Return the (x, y) coordinate for the center point of the cell that contains the specified text.  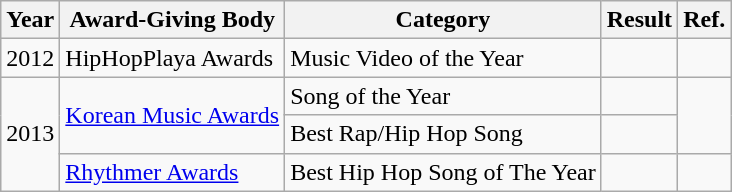
Category (444, 20)
2012 (30, 58)
Best Hip Hop Song of The Year (444, 172)
HipHopPlaya Awards (172, 58)
Korean Music Awards (172, 115)
Year (30, 20)
Result (639, 20)
Best Rap/Hip Hop Song (444, 134)
Rhythmer Awards (172, 172)
Song of the Year (444, 96)
Music Video of the Year (444, 58)
Award-Giving Body (172, 20)
2013 (30, 134)
Ref. (704, 20)
